Find where the given text appears and provide that cell's center as (x, y) coordinate. 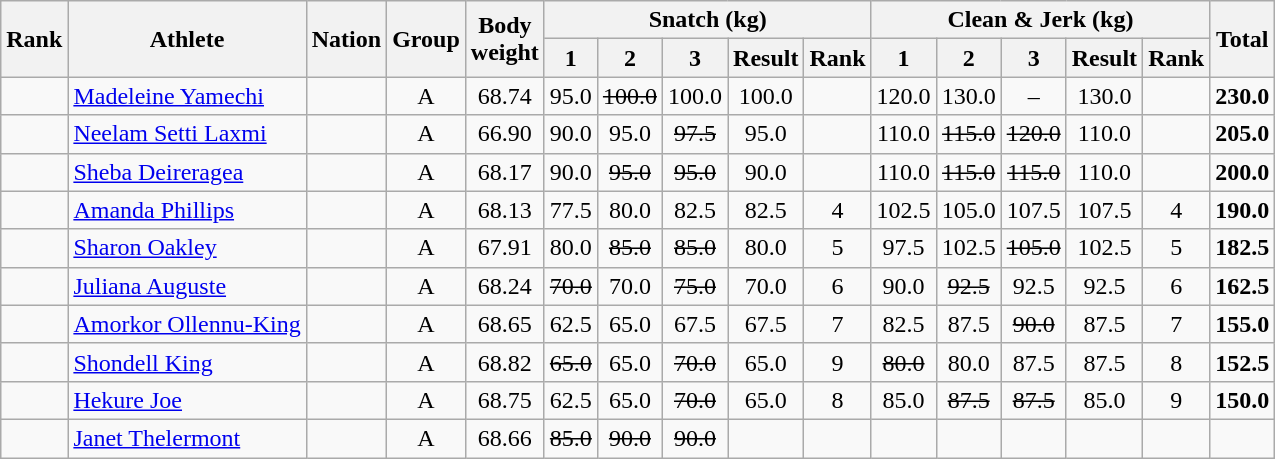
Juliana Auguste (187, 286)
Shondell King (187, 362)
Clean & Jerk (kg) (1040, 20)
Bodyweight (504, 39)
68.66 (504, 438)
190.0 (1242, 210)
200.0 (1242, 172)
77.5 (570, 210)
68.65 (504, 324)
150.0 (1242, 400)
Group (426, 39)
230.0 (1242, 96)
Amanda Phillips (187, 210)
Total (1242, 39)
– (1034, 96)
Sharon Oakley (187, 248)
Nation (346, 39)
162.5 (1242, 286)
68.74 (504, 96)
75.0 (694, 286)
205.0 (1242, 134)
152.5 (1242, 362)
68.75 (504, 400)
Neelam Setti Laxmi (187, 134)
Amorkor Ollennu-King (187, 324)
68.13 (504, 210)
182.5 (1242, 248)
Janet Thelermont (187, 438)
67.91 (504, 248)
66.90 (504, 134)
Madeleine Yamechi (187, 96)
Hekure Joe (187, 400)
68.24 (504, 286)
155.0 (1242, 324)
Snatch (kg) (708, 20)
Sheba Deireragea (187, 172)
Athlete (187, 39)
68.17 (504, 172)
68.82 (504, 362)
